Detect which cell encompasses the target text, then output its (x, y) center coordinate. 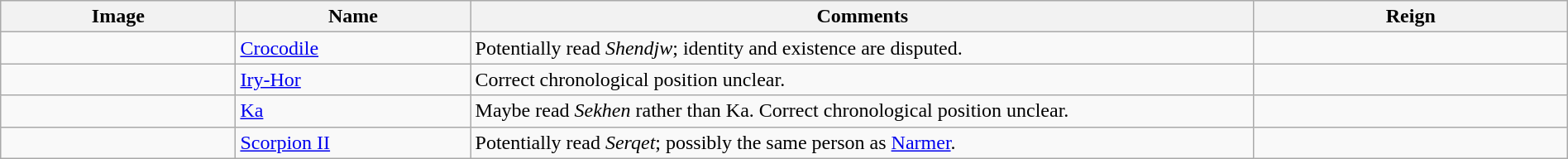
Potentially read Serqet; possibly the same person as Narmer. (862, 142)
Maybe read Sekhen rather than Ka. Correct chronological position unclear. (862, 111)
Ka (353, 111)
Correct chronological position unclear. (862, 79)
Comments (862, 17)
Crocodile (353, 48)
Name (353, 17)
Potentially read Shendjw; identity and existence are disputed. (862, 48)
Iry-Hor (353, 79)
Image (118, 17)
Scorpion II (353, 142)
Reign (1411, 17)
